Return [x, y] of the center of cell containing provided text 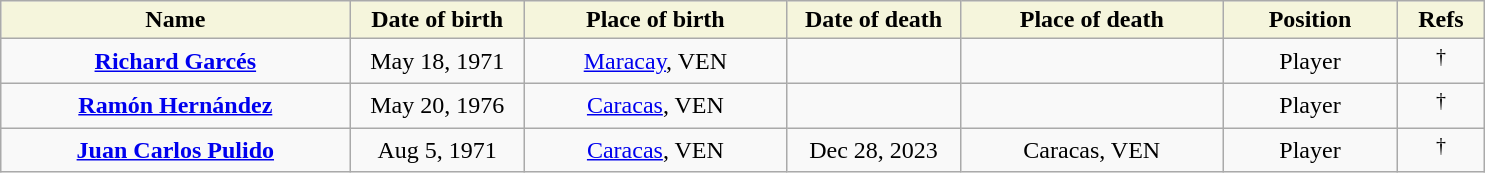
Juan Carlos Pulido [176, 150]
Dec 28, 2023 [874, 150]
Maracay, VEN [655, 62]
Name [176, 20]
Date of death [874, 20]
Place of death [1092, 20]
Position [1310, 20]
Ramón Hernández [176, 106]
May 18, 1971 [438, 62]
Refs [1440, 20]
May 20, 1976 [438, 106]
Richard Garcés [176, 62]
Aug 5, 1971 [438, 150]
Place of birth [655, 20]
Date of birth [438, 20]
